Provide the [x, y] coordinate of the cell's center where the given text is located.  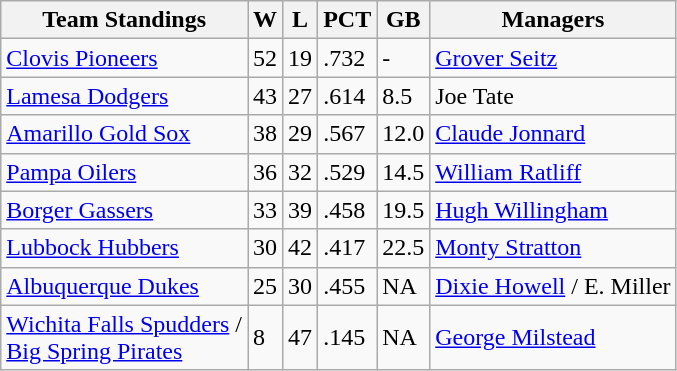
Claude Jonnard [553, 134]
22.5 [404, 248]
.567 [348, 134]
Albuquerque Dukes [124, 286]
19 [300, 58]
42 [300, 248]
W [266, 20]
PCT [348, 20]
Wichita Falls Spudders / Big Spring Pirates [124, 338]
Monty Stratton [553, 248]
27 [300, 96]
47 [300, 338]
Lamesa Dodgers [124, 96]
George Milstead [553, 338]
Pampa Oilers [124, 172]
William Ratliff [553, 172]
Managers [553, 20]
12.0 [404, 134]
.145 [348, 338]
Dixie Howell / E. Miller [553, 286]
- [404, 58]
.529 [348, 172]
25 [266, 286]
Joe Tate [553, 96]
.458 [348, 210]
Clovis Pioneers [124, 58]
39 [300, 210]
19.5 [404, 210]
Hugh Willingham [553, 210]
32 [300, 172]
Lubbock Hubbers [124, 248]
.417 [348, 248]
.732 [348, 58]
.614 [348, 96]
Borger Gassers [124, 210]
8 [266, 338]
Amarillo Gold Sox [124, 134]
8.5 [404, 96]
L [300, 20]
Team Standings [124, 20]
36 [266, 172]
29 [300, 134]
33 [266, 210]
52 [266, 58]
Grover Seitz [553, 58]
.455 [348, 286]
GB [404, 20]
43 [266, 96]
14.5 [404, 172]
38 [266, 134]
